Extract the [x, y] coordinate from the center of the cell holding the provided text.  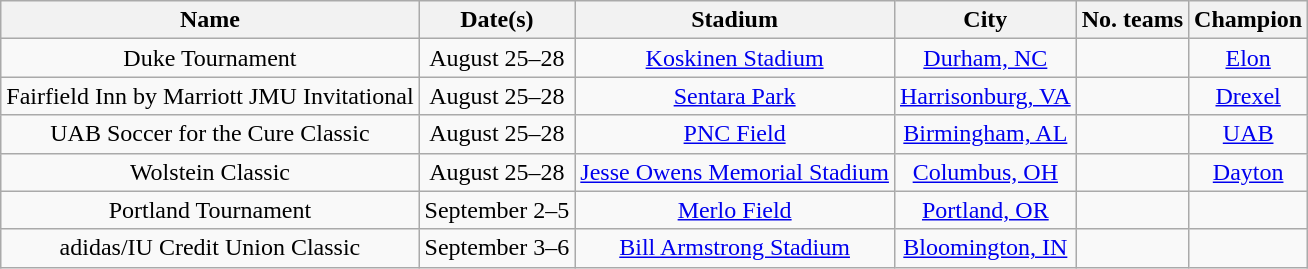
Birmingham, AL [985, 134]
Wolstein Classic [210, 172]
September 2–5 [497, 210]
Dayton [1248, 172]
UAB [1248, 134]
Fairfield Inn by Marriott JMU Invitational [210, 96]
Elon [1248, 58]
Bloomington, IN [985, 248]
adidas/IU Credit Union Classic [210, 248]
Name [210, 20]
UAB Soccer for the Cure Classic [210, 134]
Portland, OR [985, 210]
Columbus, OH [985, 172]
Koskinen Stadium [735, 58]
Durham, NC [985, 58]
PNC Field [735, 134]
Jesse Owens Memorial Stadium [735, 172]
No. teams [1132, 20]
Drexel [1248, 96]
September 3–6 [497, 248]
Stadium [735, 20]
Portland Tournament [210, 210]
Harrisonburg, VA [985, 96]
Bill Armstrong Stadium [735, 248]
Merlo Field [735, 210]
Sentara Park [735, 96]
Duke Tournament [210, 58]
Date(s) [497, 20]
Champion [1248, 20]
City [985, 20]
